Find where the given text appears and provide that cell's center as [x, y] coordinate. 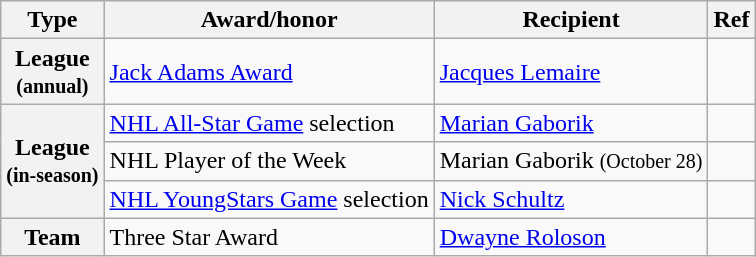
Dwayne Roloson [571, 237]
Type [52, 20]
Marian Gaborik (October 28) [571, 161]
NHL Player of the Week [269, 161]
League(in-season) [52, 161]
Marian Gaborik [571, 123]
League(annual) [52, 72]
Award/honor [269, 20]
NHL YoungStars Game selection [269, 199]
Recipient [571, 20]
Jack Adams Award [269, 72]
Team [52, 237]
Jacques Lemaire [571, 72]
Nick Schultz [571, 199]
Three Star Award [269, 237]
NHL All-Star Game selection [269, 123]
Ref [732, 20]
